Detect which cell encompasses the target text, then output its [X, Y] center coordinate. 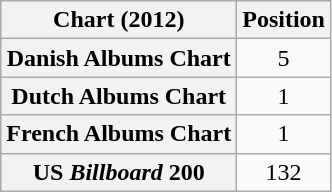
132 [284, 172]
5 [284, 58]
Position [284, 20]
Danish Albums Chart [119, 58]
Chart (2012) [119, 20]
French Albums Chart [119, 134]
US Billboard 200 [119, 172]
Dutch Albums Chart [119, 96]
